Pinpoint the cell where the given text exists, returning its (x, y) midpoint coordinate. 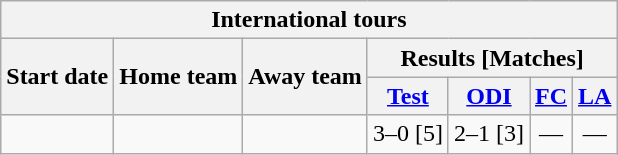
Away team (306, 77)
ODI (488, 96)
Home team (178, 77)
Test (408, 96)
LA (595, 96)
2–1 [3] (488, 134)
FC (552, 96)
Results [Matches] (492, 58)
International tours (309, 20)
3–0 [5] (408, 134)
Start date (58, 77)
